Return the [x, y] coordinate for the center point of the cell that contains the specified text.  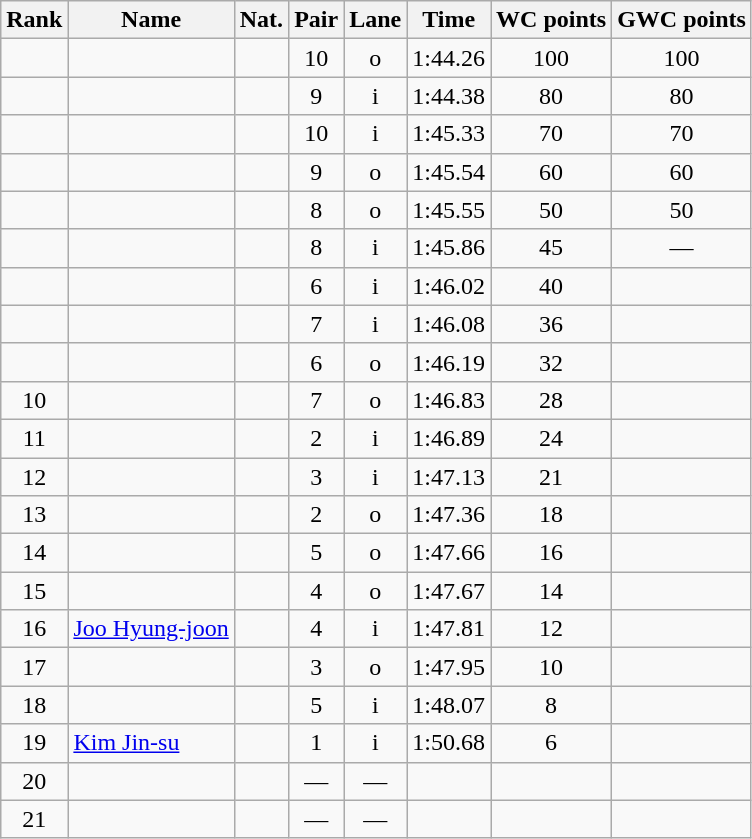
1:47.66 [449, 553]
1:46.83 [449, 400]
1:48.07 [449, 705]
1:45.54 [449, 172]
13 [34, 515]
1:45.33 [449, 134]
45 [552, 248]
WC points [552, 20]
Joo Hyung-joon [151, 629]
1 [316, 743]
1:46.02 [449, 286]
40 [552, 286]
Pair [316, 20]
1:46.19 [449, 362]
17 [34, 667]
1:47.13 [449, 477]
Rank [34, 20]
Lane [376, 20]
1:44.26 [449, 58]
Name [151, 20]
GWC points [682, 20]
1:45.55 [449, 210]
1:45.86 [449, 248]
1:47.36 [449, 515]
1:46.89 [449, 438]
Kim Jin-su [151, 743]
Time [449, 20]
11 [34, 438]
Nat. [261, 20]
20 [34, 781]
1:47.81 [449, 629]
1:46.08 [449, 324]
28 [552, 400]
24 [552, 438]
36 [552, 324]
1:44.38 [449, 96]
1:47.95 [449, 667]
1:50.68 [449, 743]
15 [34, 591]
19 [34, 743]
32 [552, 362]
1:47.67 [449, 591]
